Return the [X, Y] coordinate for the center point of the cell that contains the specified text.  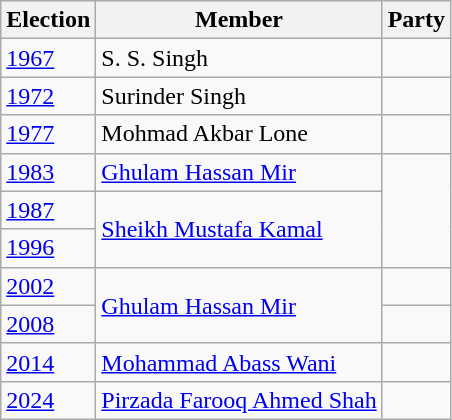
Mohammad Abass Wani [239, 362]
Pirzada Farooq Ahmed Shah [239, 400]
1977 [48, 134]
Party [416, 20]
Member [239, 20]
1996 [48, 248]
1987 [48, 210]
S. S. Singh [239, 58]
Mohmad Akbar Lone [239, 134]
2008 [48, 324]
1972 [48, 96]
Sheikh Mustafa Kamal [239, 229]
1967 [48, 58]
2024 [48, 400]
Election [48, 20]
2014 [48, 362]
1983 [48, 172]
2002 [48, 286]
Surinder Singh [239, 96]
